From the cell containing the given text, extract its center point as (x, y) coordinate. 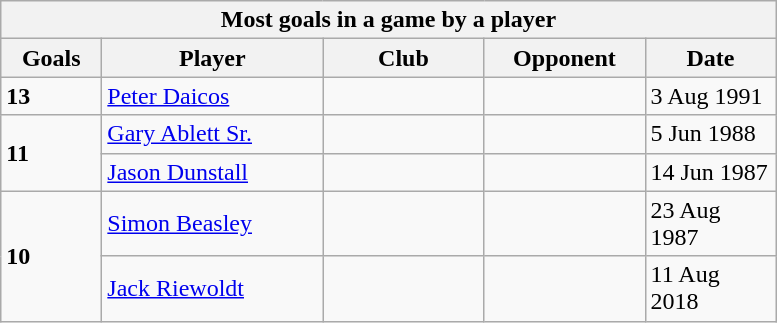
Gary Ablett Sr. (212, 134)
14 Jun 1987 (710, 172)
Opponent (564, 58)
11 Aug 2018 (710, 288)
Most goals in a game by a player (388, 20)
3 Aug 1991 (710, 96)
Player (212, 58)
23 Aug 1987 (710, 224)
Club (404, 58)
5 Jun 1988 (710, 134)
11 (52, 153)
Date (710, 58)
Simon Beasley (212, 224)
13 (52, 96)
Jason Dunstall (212, 172)
10 (52, 256)
Peter Daicos (212, 96)
Goals (52, 58)
Jack Riewoldt (212, 288)
